Extract the [x, y] coordinate from the center of the cell holding the provided text.  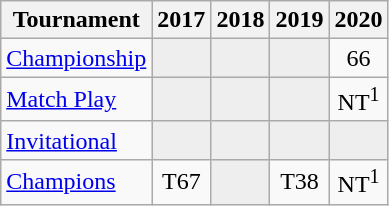
2017 [182, 20]
Champions [76, 182]
Championship [76, 58]
Tournament [76, 20]
Match Play [76, 100]
2019 [300, 20]
66 [358, 58]
T38 [300, 182]
2018 [240, 20]
2020 [358, 20]
T67 [182, 182]
Invitational [76, 140]
